Pinpoint the cell where the given text exists, returning its (X, Y) midpoint coordinate. 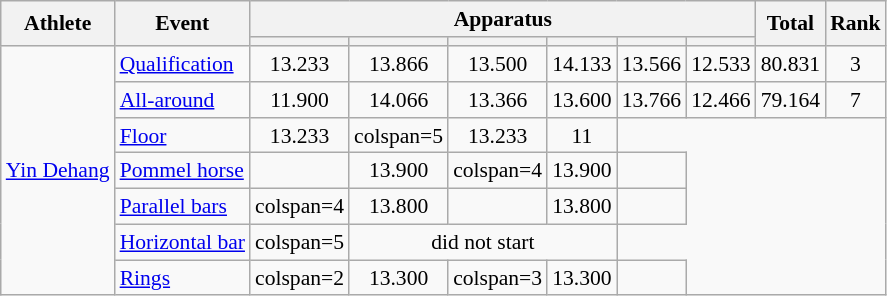
Rank (856, 24)
11 (582, 136)
Horizontal bar (182, 243)
12.466 (720, 100)
Total (790, 24)
Event (182, 24)
14.066 (398, 100)
All-around (182, 100)
14.133 (582, 64)
11.900 (300, 100)
80.831 (790, 64)
colspan=2 (300, 278)
Parallel bars (182, 207)
Pommel horse (182, 171)
13.500 (498, 64)
Apparatus (503, 19)
did not start (483, 243)
13.600 (582, 100)
Floor (182, 136)
7 (856, 100)
12.533 (720, 64)
79.164 (790, 100)
13.566 (652, 64)
Yin Dehang (58, 170)
Athlete (58, 24)
Rings (182, 278)
3 (856, 64)
13.366 (498, 100)
colspan=3 (498, 278)
13.766 (652, 100)
Qualification (182, 64)
13.866 (398, 64)
